Output the [x, y] coordinate of the center of the cell containing the given text.  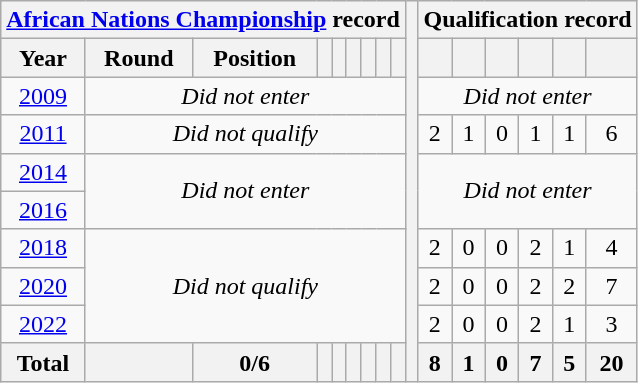
5 [569, 362]
Round [138, 58]
2009 [44, 96]
6 [612, 134]
2014 [44, 172]
Qualification record [528, 20]
2022 [44, 324]
0/6 [254, 362]
2020 [44, 286]
4 [612, 248]
Year [44, 58]
Total [44, 362]
African Nations Championship record [204, 20]
2016 [44, 210]
2018 [44, 248]
8 [435, 362]
3 [612, 324]
20 [612, 362]
Position [254, 58]
2011 [44, 134]
